Extract the [x, y] coordinate from the center of the cell holding the provided text.  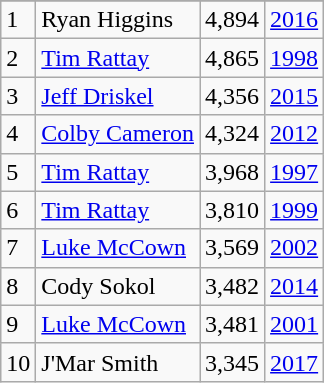
3 [18, 96]
2012 [294, 134]
3,482 [232, 286]
3,968 [232, 172]
1999 [294, 210]
3,345 [232, 362]
2016 [294, 20]
5 [18, 172]
4,865 [232, 58]
1 [18, 20]
Ryan Higgins [118, 20]
7 [18, 248]
4,324 [232, 134]
4 [18, 134]
4,894 [232, 20]
Colby Cameron [118, 134]
1998 [294, 58]
2017 [294, 362]
2 [18, 58]
10 [18, 362]
4,356 [232, 96]
3,810 [232, 210]
Jeff Driskel [118, 96]
2014 [294, 286]
2002 [294, 248]
2001 [294, 324]
6 [18, 210]
J'Mar Smith [118, 362]
2015 [294, 96]
3,569 [232, 248]
Cody Sokol [118, 286]
3,481 [232, 324]
8 [18, 286]
9 [18, 324]
1997 [294, 172]
